From the cell containing the given text, extract its center point as [X, Y] coordinate. 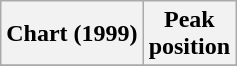
Chart (1999) [72, 34]
Peakposition [189, 34]
